Extract the [x, y] coordinate from the center of the cell holding the provided text.  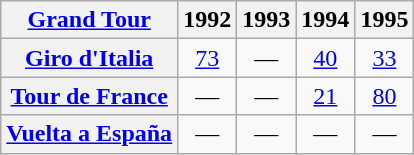
1993 [266, 20]
Tour de France [90, 96]
Giro d'Italia [90, 58]
Grand Tour [90, 20]
40 [326, 58]
33 [384, 58]
1994 [326, 20]
80 [384, 96]
1992 [208, 20]
Vuelta a España [90, 134]
73 [208, 58]
21 [326, 96]
1995 [384, 20]
